Pinpoint the cell where the given text exists, returning its (x, y) midpoint coordinate. 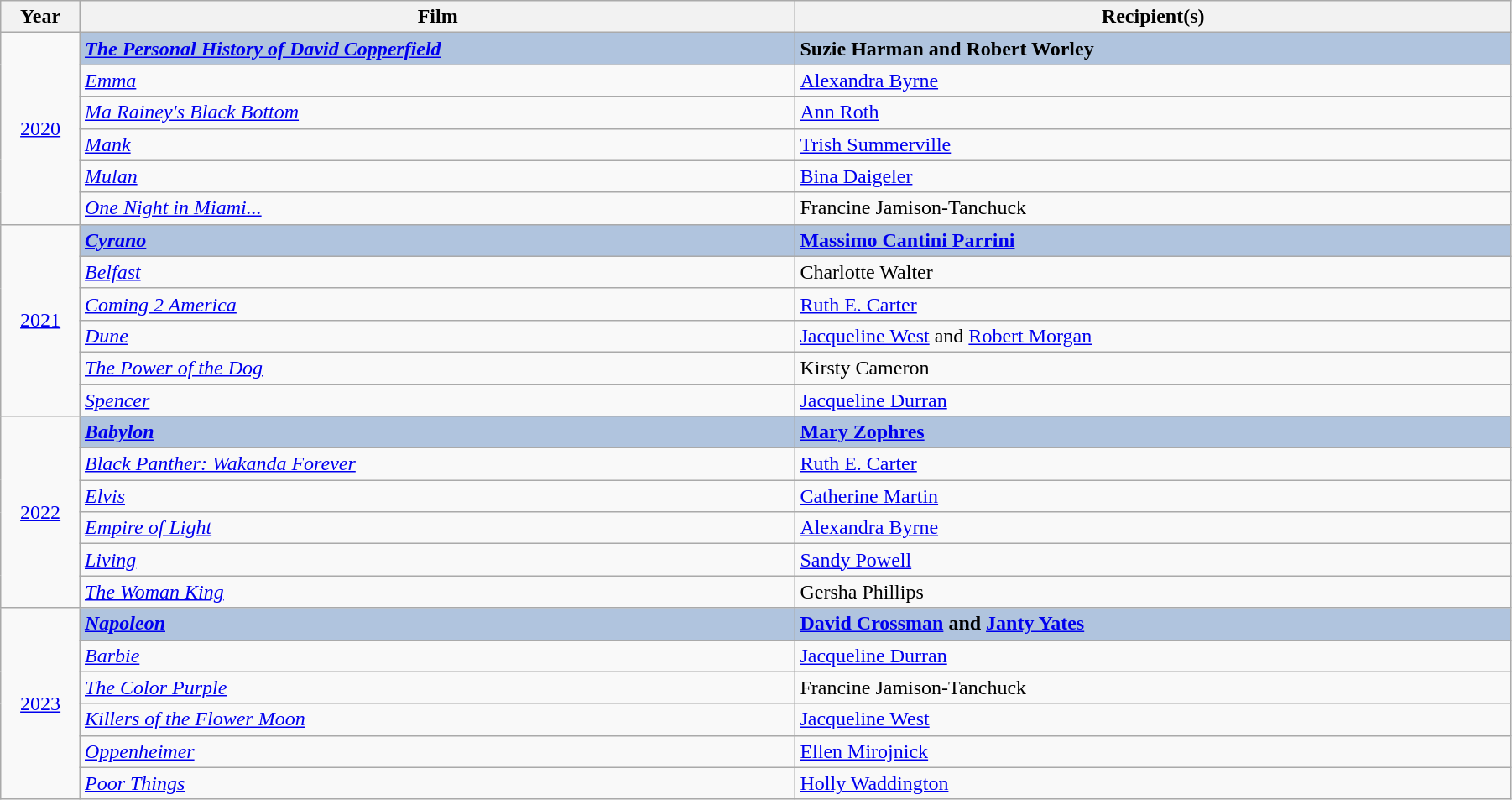
Trish Summerville (1153, 144)
2023 (40, 703)
Charlotte Walter (1153, 272)
Film (437, 17)
Sandy Powell (1153, 560)
Year (40, 17)
Massimo Cantini Parrini (1153, 240)
Emma (437, 81)
David Crossman and Janty Yates (1153, 624)
The Personal History of David Copperfield (437, 49)
2020 (40, 128)
Killers of the Flower Moon (437, 719)
Holly Waddington (1153, 783)
Jacqueline West and Robert Morgan (1153, 336)
Black Panther: Wakanda Forever (437, 464)
Elvis (437, 496)
Ellen Mirojnick (1153, 751)
Gersha Phillips (1153, 592)
Recipient(s) (1153, 17)
Oppenheimer (437, 751)
Bina Daigeler (1153, 176)
The Color Purple (437, 688)
Coming 2 America (437, 304)
Barbie (437, 656)
Babylon (437, 432)
One Night in Miami... (437, 208)
The Woman King (437, 592)
Napoleon (437, 624)
Dune (437, 336)
Cyrano (437, 240)
The Power of the Dog (437, 368)
Ma Rainey's Black Bottom (437, 112)
Suzie Harman and Robert Worley (1153, 49)
Catherine Martin (1153, 496)
Spencer (437, 400)
Ann Roth (1153, 112)
Empire of Light (437, 528)
Mank (437, 144)
Belfast (437, 272)
Kirsty Cameron (1153, 368)
Jacqueline West (1153, 719)
Mulan (437, 176)
2022 (40, 512)
Mary Zophres (1153, 432)
2021 (40, 320)
Living (437, 560)
Poor Things (437, 783)
